Scan for the cell matching the given text and deliver its [x, y] coordinate at center. 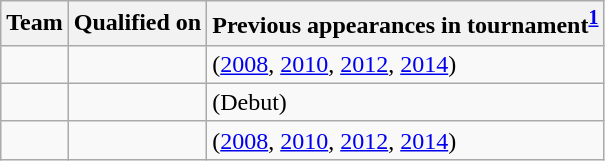
(Debut) [406, 102]
Previous appearances in tournament1 [406, 24]
Team [35, 24]
Qualified on [137, 24]
